Determine the (X, Y) coordinate at the center of the cell enclosing the given text.  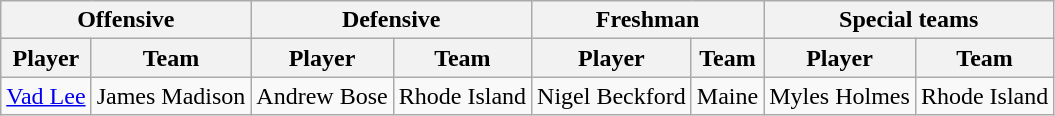
Vad Lee (46, 96)
Myles Holmes (840, 96)
Nigel Beckford (612, 96)
Andrew Bose (322, 96)
Defensive (392, 20)
Freshman (648, 20)
Special teams (909, 20)
James Madison (171, 96)
Offensive (126, 20)
Maine (727, 96)
